Return (x, y) of the center of cell containing provided text 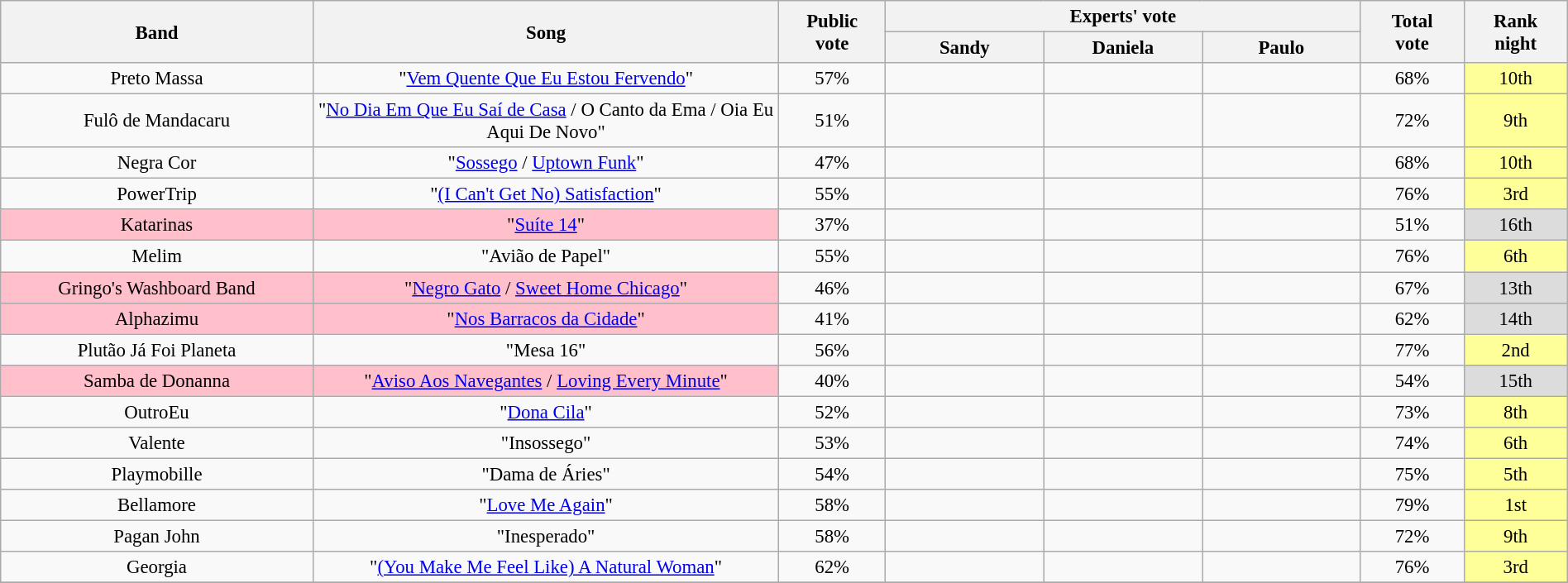
40% (832, 380)
PowerTrip (157, 194)
41% (832, 318)
14th (1515, 318)
74% (1413, 443)
"(You Make Me Feel Like) A Natural Woman" (546, 567)
Song (546, 31)
Preto Massa (157, 79)
53% (832, 443)
Negra Cor (157, 163)
"Inesperado" (546, 536)
OutroEu (157, 412)
15th (1515, 380)
Sandy (965, 48)
1st (1515, 505)
Alphazimu (157, 318)
"Dona Cila" (546, 412)
Bellamore (157, 505)
Playmobille (157, 474)
Paulo (1282, 48)
73% (1413, 412)
77% (1413, 350)
75% (1413, 474)
Publicvote (832, 31)
"Insossego" (546, 443)
Pagan John (157, 536)
47% (832, 163)
79% (1413, 505)
Ranknight (1515, 31)
"Avião de Papel" (546, 256)
Georgia (157, 567)
Daniela (1123, 48)
Valente (157, 443)
"Love Me Again" (546, 505)
37% (832, 226)
Katarinas (157, 226)
"Nos Barracos da Cidade" (546, 318)
Gringo's Washboard Band (157, 288)
"Sossego / Uptown Funk" (546, 163)
46% (832, 288)
"Negro Gato / Sweet Home Chicago" (546, 288)
67% (1413, 288)
56% (832, 350)
"Mesa 16" (546, 350)
5th (1515, 474)
"No Dia Em Que Eu Saí de Casa / O Canto da Ema / Oia Eu Aqui De Novo" (546, 121)
52% (832, 412)
13th (1515, 288)
Plutão Já Foi Planeta (157, 350)
"Vem Quente Que Eu Estou Fervendo" (546, 79)
2nd (1515, 350)
"Dama de Áries" (546, 474)
57% (832, 79)
"Suíte 14" (546, 226)
"Aviso Aos Navegantes / Loving Every Minute" (546, 380)
16th (1515, 226)
Band (157, 31)
Samba de Donanna (157, 380)
8th (1515, 412)
Totalvote (1413, 31)
"(I Can't Get No) Satisfaction" (546, 194)
Experts' vote (1123, 17)
Fulô de Mandacaru (157, 121)
Melim (157, 256)
